For the text-containing cell, return its midpoint in [X, Y] coordinate format. 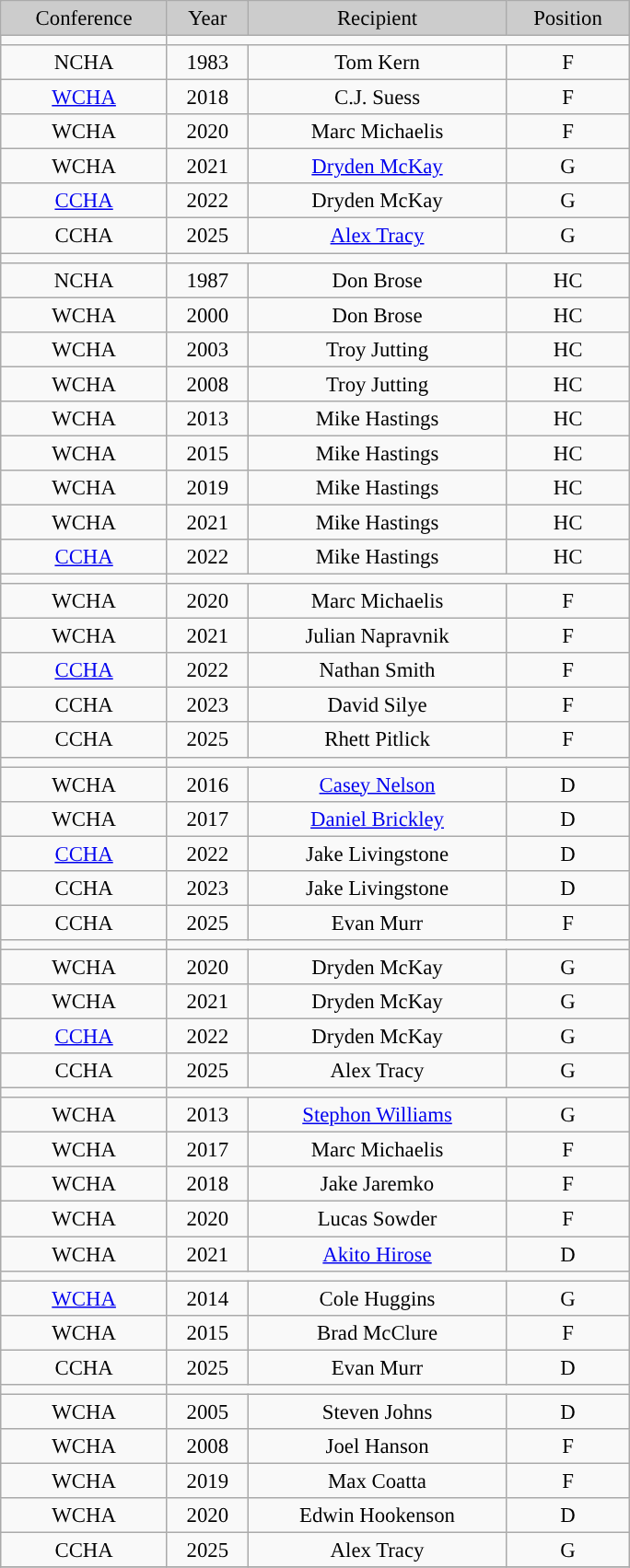
David Silye [378, 705]
2016 [207, 784]
2005 [207, 1411]
Conference [85, 18]
Nathan Smith [378, 670]
Jake Jaremko [378, 1185]
1983 [207, 63]
Tom Kern [378, 63]
C.J. Suess [378, 98]
1987 [207, 280]
2014 [207, 1298]
2000 [207, 315]
Cole Huggins [378, 1298]
Daniel Brickley [378, 819]
Rhett Pitlick [378, 740]
Max Coatta [378, 1481]
Stephon Williams [378, 1115]
Akito Hirose [378, 1254]
Casey Nelson [378, 784]
Julian Napravnik [378, 636]
Lucas Sowder [378, 1219]
2003 [207, 349]
Brad McClure [378, 1332]
Recipient [378, 18]
Position [567, 18]
Steven Johns [378, 1411]
Joel Hanson [378, 1446]
Year [207, 18]
Edwin Hookenson [378, 1516]
